Identify which cell holds the provided text, then report its (x, y) central coordinate. 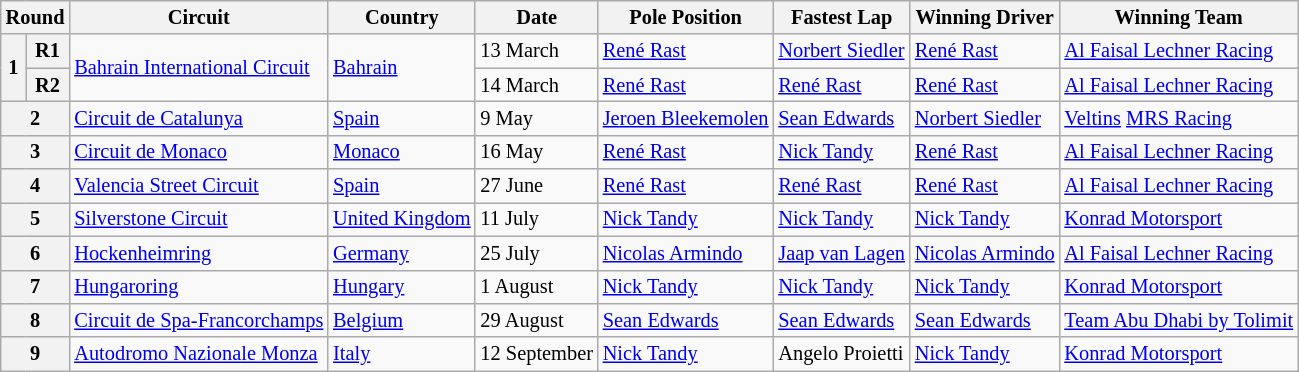
Circuit de Monaco (198, 152)
Circuit (198, 17)
8 (36, 320)
Angelo Proietti (841, 354)
7 (36, 287)
Hungary (402, 287)
4 (36, 186)
Bahrain (402, 68)
16 May (536, 152)
Pole Position (686, 17)
12 September (536, 354)
9 (36, 354)
Circuit de Spa-Francorchamps (198, 320)
25 July (536, 253)
Belgium (402, 320)
Autodromo Nazionale Monza (198, 354)
Silverstone Circuit (198, 219)
Valencia Street Circuit (198, 186)
Veltins MRS Racing (1178, 118)
6 (36, 253)
27 June (536, 186)
R1 (48, 51)
Team Abu Dhabi by Tolimit (1178, 320)
Round (36, 17)
1 August (536, 287)
5 (36, 219)
Date (536, 17)
Fastest Lap (841, 17)
Circuit de Catalunya (198, 118)
Country (402, 17)
United Kingdom (402, 219)
Winning Team (1178, 17)
29 August (536, 320)
3 (36, 152)
Italy (402, 354)
Bahrain International Circuit (198, 68)
11 July (536, 219)
Jaap van Lagen (841, 253)
Hockenheimring (198, 253)
2 (36, 118)
13 March (536, 51)
Hungaroring (198, 287)
9 May (536, 118)
Jeroen Bleekemolen (686, 118)
Germany (402, 253)
Monaco (402, 152)
R2 (48, 85)
14 March (536, 85)
1 (14, 68)
Winning Driver (985, 17)
